Output the [X, Y] coordinate of the center of the cell containing the given text.  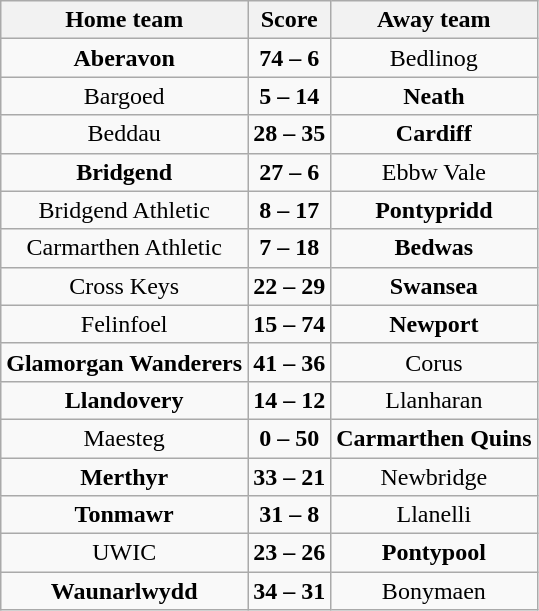
Bedwas [434, 248]
33 – 21 [290, 477]
Newport [434, 324]
Score [290, 20]
Merthyr [124, 477]
Felinfoel [124, 324]
Glamorgan Wanderers [124, 362]
5 – 14 [290, 96]
Waunarlwydd [124, 591]
Bargoed [124, 96]
Ebbw Vale [434, 172]
Pontypool [434, 553]
Tonmawr [124, 515]
27 – 6 [290, 172]
23 – 26 [290, 553]
Cross Keys [124, 286]
Bedlinog [434, 58]
Bridgend [124, 172]
7 – 18 [290, 248]
Aberavon [124, 58]
0 – 50 [290, 438]
Swansea [434, 286]
Corus [434, 362]
Carmarthen Athletic [124, 248]
Home team [124, 20]
Llanharan [434, 400]
Beddau [124, 134]
74 – 6 [290, 58]
Neath [434, 96]
41 – 36 [290, 362]
8 – 17 [290, 210]
Bonymaen [434, 591]
Llanelli [434, 515]
Carmarthen Quins [434, 438]
Away team [434, 20]
UWIC [124, 553]
22 – 29 [290, 286]
Newbridge [434, 477]
34 – 31 [290, 591]
Llandovery [124, 400]
15 – 74 [290, 324]
28 – 35 [290, 134]
Pontypridd [434, 210]
31 – 8 [290, 515]
14 – 12 [290, 400]
Cardiff [434, 134]
Maesteg [124, 438]
Bridgend Athletic [124, 210]
